For the text-containing cell, return its midpoint in (X, Y) coordinate format. 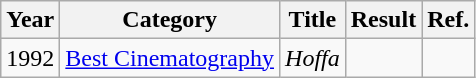
Hoffa (313, 58)
Best Cinematography (170, 58)
Year (30, 20)
Result (383, 20)
Category (170, 20)
Ref. (448, 20)
1992 (30, 58)
Title (313, 20)
